Provide the (X, Y) coordinate of the cell's center where the given text is located.  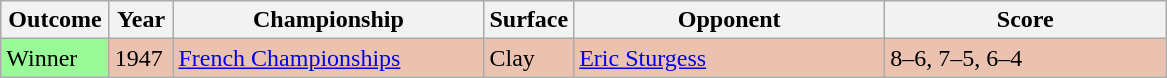
Championship (328, 20)
Year (141, 20)
French Championships (328, 58)
Winner (56, 58)
Opponent (730, 20)
Score (1026, 20)
Outcome (56, 20)
8–6, 7–5, 6–4 (1026, 58)
Surface (529, 20)
Clay (529, 58)
1947 (141, 58)
Eric Sturgess (730, 58)
